Locate the cell with the specified text and output its (X, Y) center coordinate. 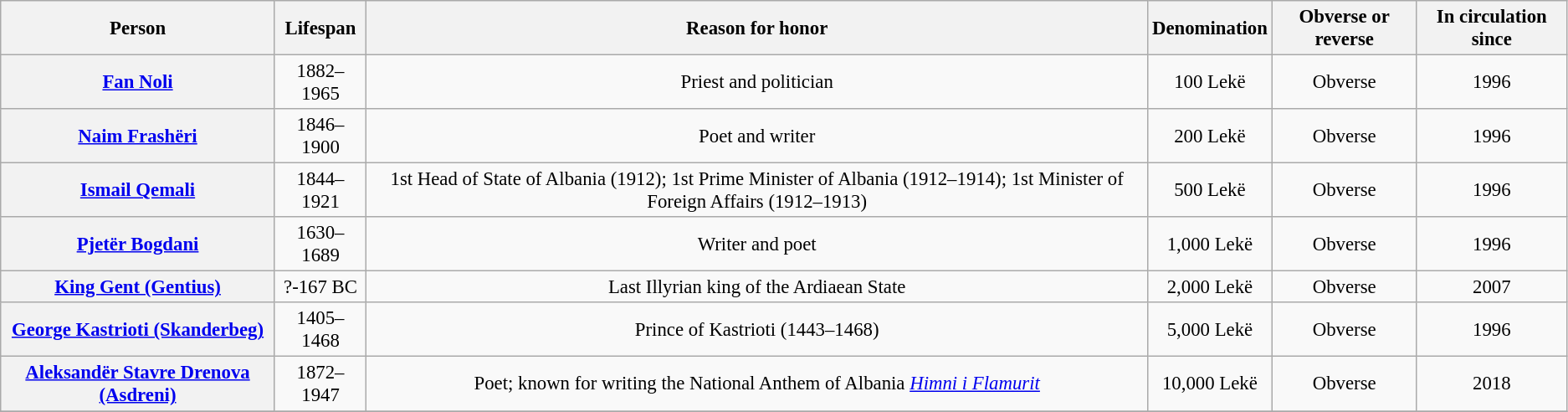
2007 (1491, 287)
1846–1900 (320, 136)
Person (138, 28)
1882–1965 (320, 82)
1844–1921 (320, 191)
10,000 Lekë (1210, 384)
Obverse or reverse (1344, 28)
2,000 Lekë (1210, 287)
Fan Noli (138, 82)
2018 (1491, 384)
100 Lekë (1210, 82)
1872–1947 (320, 384)
Denomination (1210, 28)
Aleksandër Stavre Drenova (Asdreni) (138, 384)
1630–1689 (320, 245)
Writer and poet (757, 245)
Pjetër Bogdani (138, 245)
Prince of Kastrioti (1443–1468) (757, 330)
George Kastrioti (Skanderbeg) (138, 330)
Last Illyrian king of the Ardiaean State (757, 287)
500 Lekë (1210, 191)
1st Head of State of Albania (1912); 1st Prime Minister of Albania (1912–1914); 1st Minister of Foreign Affairs (1912–1913) (757, 191)
Priest and politician (757, 82)
?-167 BC (320, 287)
King Gent (Gentius) (138, 287)
200 Lekë (1210, 136)
In circulation since (1491, 28)
Lifespan (320, 28)
Naim Frashëri (138, 136)
1405–1468 (320, 330)
Poet and writer (757, 136)
Ismail Qemali (138, 191)
Poet; known for writing the National Anthem of Albania Himni i Flamurit (757, 384)
5,000 Lekë (1210, 330)
1,000 Lekë (1210, 245)
Reason for honor (757, 28)
